Output the [x, y] coordinate of the center of the cell containing the given text.  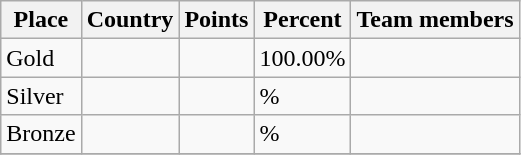
Percent [302, 20]
Country [130, 20]
Silver [41, 96]
100.00% [302, 58]
Place [41, 20]
Bronze [41, 134]
Gold [41, 58]
Team members [435, 20]
Points [216, 20]
